Locate the cell with the specified text and output its [X, Y] center coordinate. 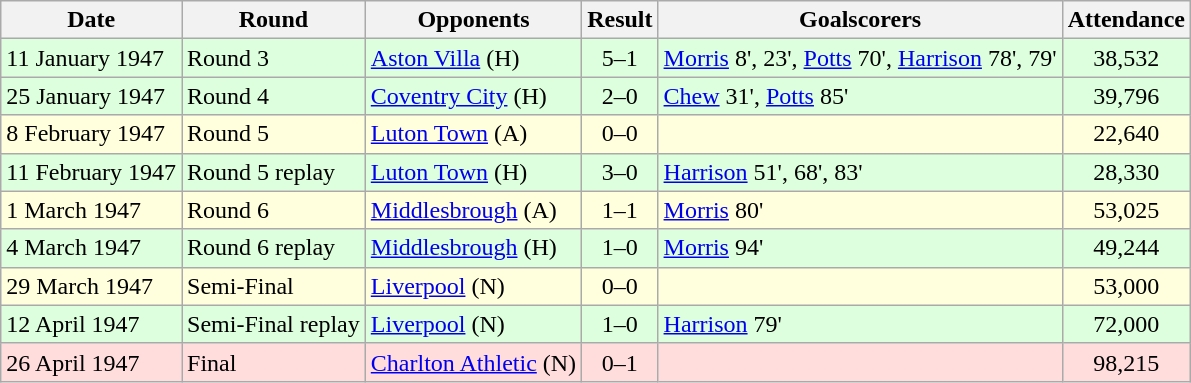
98,215 [1126, 362]
Middlesbrough (A) [473, 210]
5–1 [620, 58]
Chew 31', Potts 85' [860, 96]
Luton Town (H) [473, 172]
Result [620, 20]
Opponents [473, 20]
49,244 [1126, 248]
Round 5 [274, 134]
Harrison 51', 68', 83' [860, 172]
Semi-Final replay [274, 324]
Middlesbrough (H) [473, 248]
Final [274, 362]
3–0 [620, 172]
Semi-Final [274, 286]
Round 3 [274, 58]
Morris 94' [860, 248]
39,796 [1126, 96]
4 March 1947 [92, 248]
Coventry City (H) [473, 96]
28,330 [1126, 172]
1–1 [620, 210]
53,025 [1126, 210]
25 January 1947 [92, 96]
38,532 [1126, 58]
Round [274, 20]
72,000 [1126, 324]
11 February 1947 [92, 172]
Morris 8', 23', Potts 70', Harrison 78', 79' [860, 58]
Round 5 replay [274, 172]
Morris 80' [860, 210]
8 February 1947 [92, 134]
Charlton Athletic (N) [473, 362]
Harrison 79' [860, 324]
Round 4 [274, 96]
Attendance [1126, 20]
2–0 [620, 96]
Goalscorers [860, 20]
0–1 [620, 362]
Date [92, 20]
12 April 1947 [92, 324]
11 January 1947 [92, 58]
Aston Villa (H) [473, 58]
1 March 1947 [92, 210]
26 April 1947 [92, 362]
53,000 [1126, 286]
Round 6 [274, 210]
Luton Town (A) [473, 134]
22,640 [1126, 134]
29 March 1947 [92, 286]
Round 6 replay [274, 248]
